Search for the cell housing the specified text and yield its (X, Y) center coordinate. 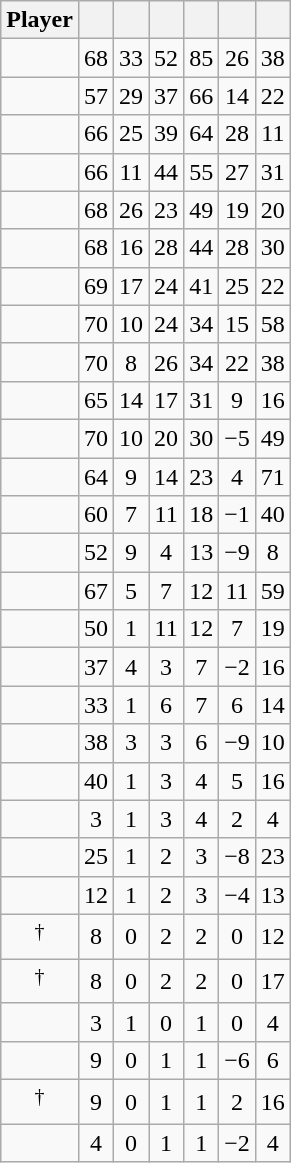
60 (96, 515)
59 (272, 591)
−1 (238, 515)
57 (96, 96)
Player (40, 20)
−5 (238, 438)
−6 (238, 1060)
41 (202, 286)
−4 (238, 895)
55 (202, 172)
39 (166, 134)
69 (96, 286)
18 (202, 515)
−8 (238, 857)
58 (272, 324)
27 (238, 172)
65 (96, 400)
15 (238, 324)
67 (96, 591)
50 (96, 629)
29 (132, 96)
85 (202, 58)
71 (272, 477)
